Find where the given text appears and provide that cell's center as [x, y] coordinate. 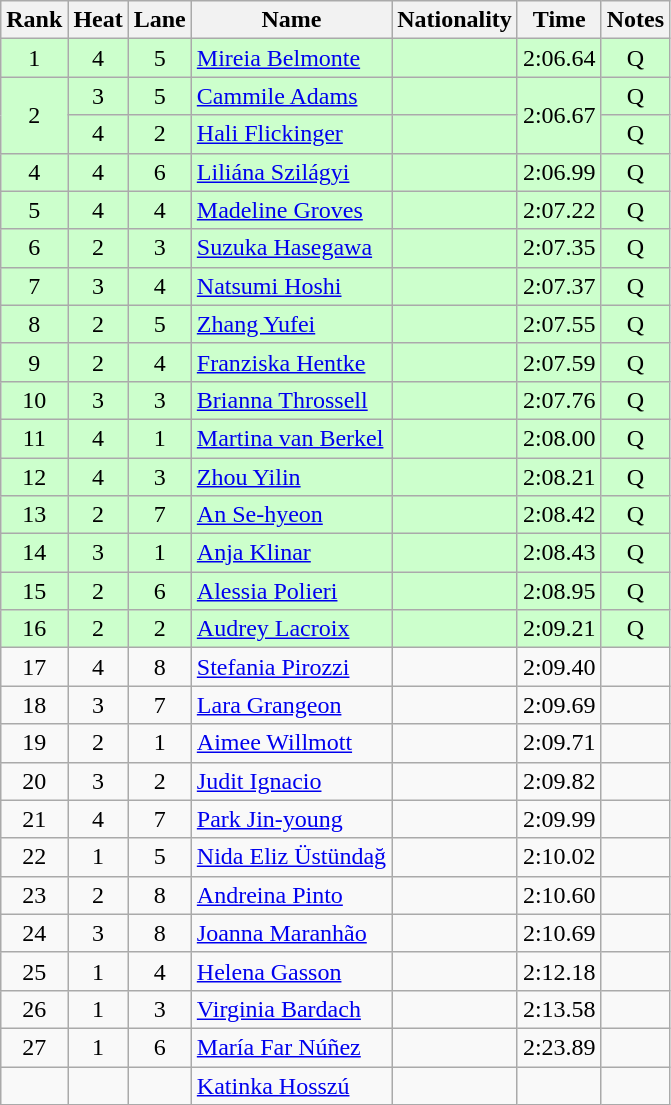
Joanna Maranhão [291, 933]
Name [291, 20]
2:13.58 [559, 1009]
Heat [98, 20]
13 [34, 515]
2:12.18 [559, 971]
17 [34, 667]
2:08.95 [559, 591]
2:06.64 [559, 58]
Suzuka Hasegawa [291, 248]
25 [34, 971]
2:07.35 [559, 248]
Liliána Szilágyi [291, 172]
Park Jin-young [291, 819]
2:09.69 [559, 705]
2:07.59 [559, 362]
21 [34, 819]
16 [34, 629]
24 [34, 933]
Virginia Bardach [291, 1009]
Aimee Willmott [291, 743]
14 [34, 553]
2:09.40 [559, 667]
2:08.00 [559, 438]
Stefania Pirozzi [291, 667]
Judit Ignacio [291, 781]
2:10.02 [559, 857]
2:09.99 [559, 819]
20 [34, 781]
26 [34, 1009]
Madeline Groves [291, 210]
9 [34, 362]
Mireia Belmonte [291, 58]
Brianna Throssell [291, 400]
Rank [34, 20]
Notes [635, 20]
2:09.21 [559, 629]
22 [34, 857]
Hali Flickinger [291, 134]
Lara Grangeon [291, 705]
2:08.43 [559, 553]
12 [34, 477]
15 [34, 591]
2:10.69 [559, 933]
27 [34, 1047]
Alessia Polieri [291, 591]
2:08.21 [559, 477]
2:23.89 [559, 1047]
2:08.42 [559, 515]
2:07.76 [559, 400]
María Far Núñez [291, 1047]
Zhang Yufei [291, 324]
18 [34, 705]
Anja Klinar [291, 553]
Helena Gasson [291, 971]
An Se-hyeon [291, 515]
2:06.67 [559, 115]
Martina van Berkel [291, 438]
Nida Eliz Üstündağ [291, 857]
Time [559, 20]
Natsumi Hoshi [291, 286]
2:07.22 [559, 210]
Lane [160, 20]
2:10.60 [559, 895]
Audrey Lacroix [291, 629]
Franziska Hentke [291, 362]
2:07.37 [559, 286]
23 [34, 895]
10 [34, 400]
Nationality [455, 20]
2:09.82 [559, 781]
2:06.99 [559, 172]
Andreina Pinto [291, 895]
2:09.71 [559, 743]
Cammile Adams [291, 96]
Zhou Yilin [291, 477]
19 [34, 743]
2:07.55 [559, 324]
Katinka Hosszú [291, 1085]
11 [34, 438]
